Determine the (X, Y) coordinate at the center of the cell enclosing the given text.  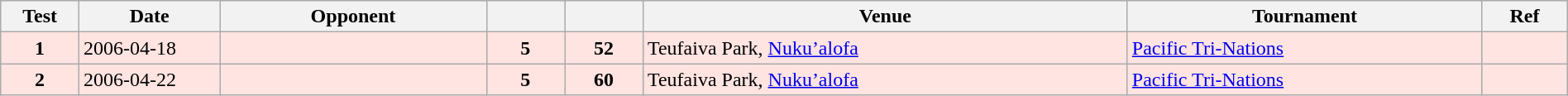
Opponent (353, 17)
1 (40, 48)
52 (604, 48)
Test (40, 17)
Tournament (1304, 17)
Ref (1525, 17)
2 (40, 79)
2006-04-22 (149, 79)
60 (604, 79)
2006-04-18 (149, 48)
Date (149, 17)
Venue (885, 17)
